Find where the given text appears and provide that cell's center as [X, Y] coordinate. 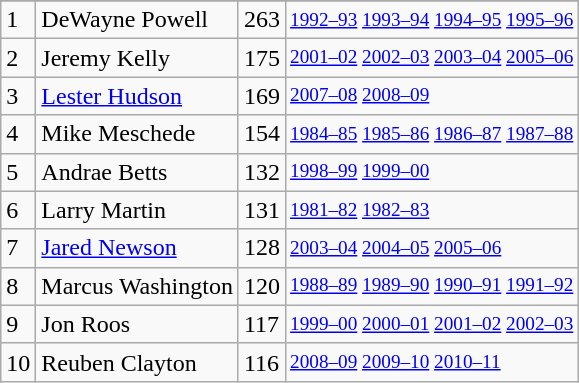
Marcus Washington [138, 286]
1999–00 2000–01 2001–02 2002–03 [432, 324]
120 [262, 286]
1984–85 1985–86 1986–87 1987–88 [432, 134]
2 [18, 58]
175 [262, 58]
1 [18, 20]
1998–99 1999–00 [432, 172]
Jared Newson [138, 248]
Jeremy Kelly [138, 58]
1981–82 1982–83 [432, 210]
Reuben Clayton [138, 362]
1992–93 1993–94 1994–95 1995–96 [432, 20]
117 [262, 324]
5 [18, 172]
Mike Meschede [138, 134]
DeWayne Powell [138, 20]
8 [18, 286]
Andrae Betts [138, 172]
2001–02 2002–03 2003–04 2005–06 [432, 58]
6 [18, 210]
9 [18, 324]
154 [262, 134]
132 [262, 172]
2003–04 2004–05 2005–06 [432, 248]
131 [262, 210]
128 [262, 248]
4 [18, 134]
1988–89 1989–90 1990–91 1991–92 [432, 286]
10 [18, 362]
2007–08 2008–09 [432, 96]
Jon Roos [138, 324]
Lester Hudson [138, 96]
Larry Martin [138, 210]
169 [262, 96]
116 [262, 362]
2008–09 2009–10 2010–11 [432, 362]
3 [18, 96]
263 [262, 20]
7 [18, 248]
